Detect which cell encompasses the target text, then output its [X, Y] center coordinate. 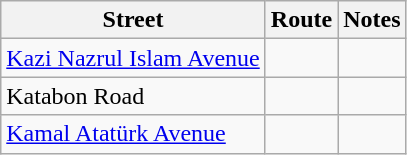
Notes [372, 20]
Route [301, 20]
Kazi Nazrul Islam Avenue [134, 58]
Street [134, 20]
Katabon Road [134, 96]
Kamal Atatürk Avenue [134, 134]
